Detect which cell encompasses the target text, then output its (x, y) center coordinate. 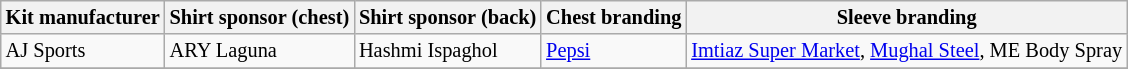
Sleeve branding (906, 17)
Shirt sponsor (back) (448, 17)
AJ Sports (83, 51)
Hashmi Ispaghol (448, 51)
Pepsi (614, 51)
ARY Laguna (260, 51)
Imtiaz Super Market, Mughal Steel, ME Body Spray (906, 51)
Kit manufacturer (83, 17)
Chest branding (614, 17)
Shirt sponsor (chest) (260, 17)
